Extract the [X, Y] coordinate from the center of the cell holding the provided text.  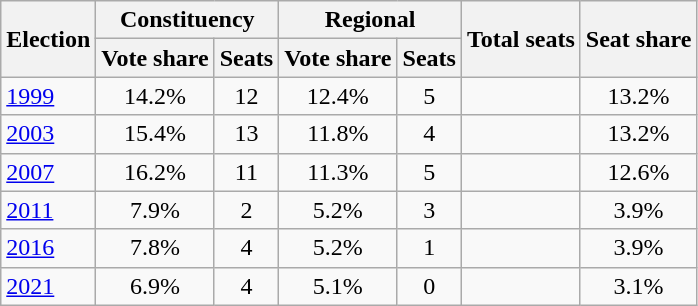
7.8% [155, 248]
3.1% [638, 286]
3 [429, 210]
12 [246, 96]
16.2% [155, 172]
Total seats [520, 39]
2021 [48, 286]
12.6% [638, 172]
14.2% [155, 96]
1 [429, 248]
2 [246, 210]
6.9% [155, 286]
15.4% [155, 134]
11.3% [338, 172]
2016 [48, 248]
0 [429, 286]
Seat share [638, 39]
12.4% [338, 96]
13 [246, 134]
Regional [370, 20]
11.8% [338, 134]
Election [48, 39]
7.9% [155, 210]
11 [246, 172]
Constituency [188, 20]
1999 [48, 96]
5.1% [338, 286]
2011 [48, 210]
2003 [48, 134]
2007 [48, 172]
